Return the [X, Y] coordinate for the center point of the cell that contains the specified text.  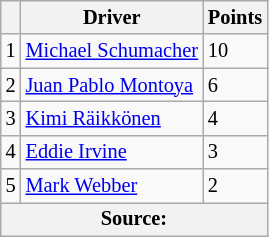
Juan Pablo Montoya [112, 85]
Michael Schumacher [112, 51]
Eddie Irvine [112, 152]
1 [11, 51]
5 [11, 186]
10 [235, 51]
Source: [134, 219]
Mark Webber [112, 186]
Driver [112, 17]
Kimi Räikkönen [112, 118]
6 [235, 85]
Points [235, 17]
